Extract the (x, y) coordinate from the center of the cell holding the provided text.  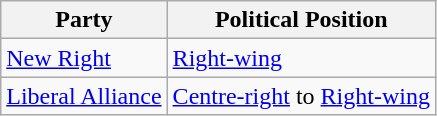
New Right (84, 58)
Political Position (301, 20)
Liberal Alliance (84, 96)
Right-wing (301, 58)
Party (84, 20)
Centre-right to Right-wing (301, 96)
